Determine the (X, Y) coordinate at the center of the cell enclosing the given text.  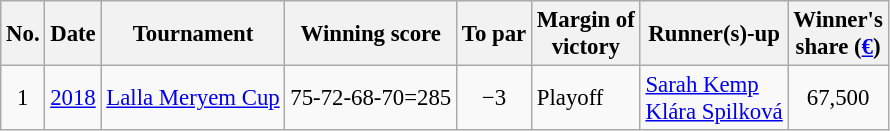
−3 (494, 98)
2018 (73, 98)
No. (23, 34)
Date (73, 34)
1 (23, 98)
Margin ofvictory (586, 34)
Lalla Meryem Cup (193, 98)
67,500 (838, 98)
Sarah Kemp Klára Spilková (714, 98)
Runner(s)-up (714, 34)
Tournament (193, 34)
75-72-68-70=285 (371, 98)
Winning score (371, 34)
Playoff (586, 98)
Winner'sshare (€) (838, 34)
To par (494, 34)
